Scan for the cell matching the given text and deliver its (X, Y) coordinate at center. 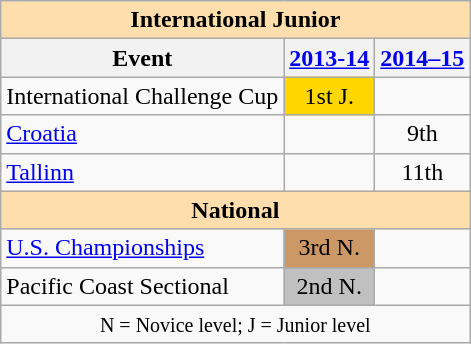
2014–15 (422, 58)
U.S. Championships (142, 248)
Tallinn (142, 172)
2013-14 (330, 58)
1st J. (330, 96)
National (236, 210)
Croatia (142, 134)
2nd N. (330, 286)
11th (422, 172)
9th (422, 134)
3rd N. (330, 248)
International Junior (236, 20)
Pacific Coast Sectional (142, 286)
N = Novice level; J = Junior level (236, 324)
International Challenge Cup (142, 96)
Event (142, 58)
